Find where the given text appears and provide that cell's center as [X, Y] coordinate. 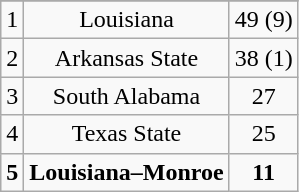
11 [264, 172]
1 [12, 20]
25 [264, 134]
Arkansas State [126, 58]
38 (1) [264, 58]
2 [12, 58]
3 [12, 96]
Texas State [126, 134]
Louisiana [126, 20]
Louisiana–Monroe [126, 172]
49 (9) [264, 20]
27 [264, 96]
5 [12, 172]
South Alabama [126, 96]
4 [12, 134]
